Scan for the cell matching the given text and deliver its [X, Y] coordinate at center. 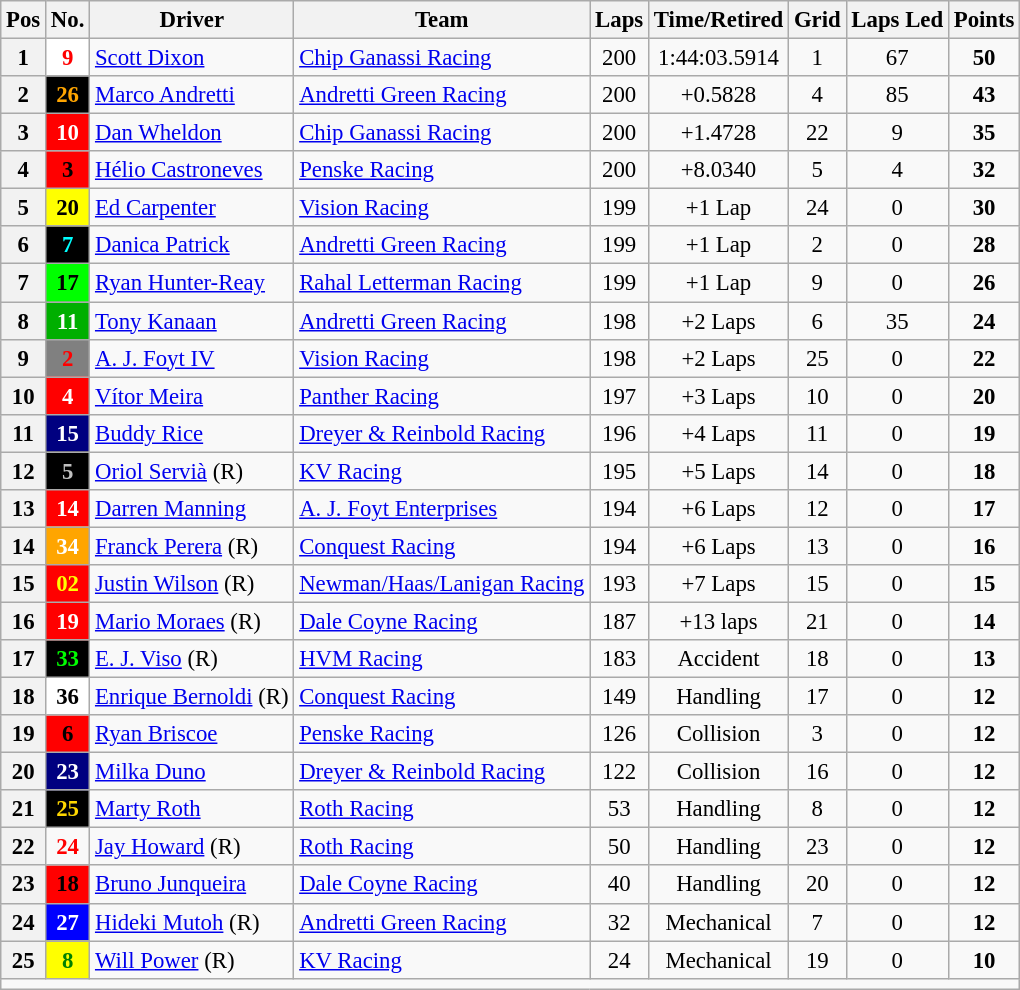
Darren Manning [192, 509]
Hélio Castroneves [192, 170]
Ryan Hunter-Reay [192, 283]
196 [620, 433]
126 [620, 734]
30 [984, 208]
Pos [24, 20]
Newman/Haas/Lanigan Racing [442, 584]
183 [620, 659]
HVM Racing [442, 659]
Points [984, 20]
Marco Andretti [192, 95]
Grid [818, 20]
Enrique Bernoldi (R) [192, 697]
Team [442, 20]
+4 Laps [718, 433]
Laps Led [897, 20]
34 [68, 546]
Bruno Junqueira [192, 885]
Ed Carpenter [192, 208]
+7 Laps [718, 584]
53 [620, 809]
+13 laps [718, 621]
Justin Wilson (R) [192, 584]
Scott Dixon [192, 58]
A. J. Foyt Enterprises [442, 509]
Mario Moraes (R) [192, 621]
Rahal Letterman Racing [442, 283]
Vítor Meira [192, 396]
Dan Wheldon [192, 133]
Panther Racing [442, 396]
+5 Laps [718, 471]
Accident [718, 659]
Danica Patrick [192, 245]
+8.0340 [718, 170]
Buddy Rice [192, 433]
Laps [620, 20]
36 [68, 697]
Milka Duno [192, 772]
195 [620, 471]
85 [897, 95]
Time/Retired [718, 20]
Franck Perera (R) [192, 546]
1:44:03.5914 [718, 58]
33 [68, 659]
43 [984, 95]
Jay Howard (R) [192, 847]
Ryan Briscoe [192, 734]
E. J. Viso (R) [192, 659]
Tony Kanaan [192, 321]
+1.4728 [718, 133]
187 [620, 621]
+3 Laps [718, 396]
02 [68, 584]
A. J. Foyt IV [192, 358]
Oriol Servià (R) [192, 471]
No. [68, 20]
Driver [192, 20]
193 [620, 584]
Hideki Mutoh (R) [192, 922]
67 [897, 58]
+0.5828 [718, 95]
28 [984, 245]
Marty Roth [192, 809]
149 [620, 697]
197 [620, 396]
Will Power (R) [192, 960]
40 [620, 885]
122 [620, 772]
27 [68, 922]
